Pinpoint the cell where the given text exists, returning its [X, Y] midpoint coordinate. 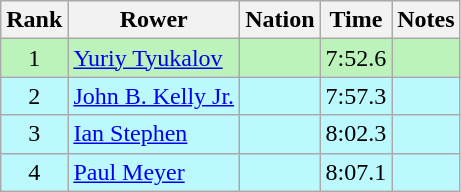
4 [34, 172]
Paul Meyer [154, 172]
3 [34, 134]
7:57.3 [356, 96]
Yuriy Tyukalov [154, 58]
7:52.6 [356, 58]
8:02.3 [356, 134]
Ian Stephen [154, 134]
John B. Kelly Jr. [154, 96]
2 [34, 96]
Nation [280, 20]
Time [356, 20]
8:07.1 [356, 172]
Notes [426, 20]
1 [34, 58]
Rower [154, 20]
Rank [34, 20]
